Locate the cell with the specified text and output its [x, y] center coordinate. 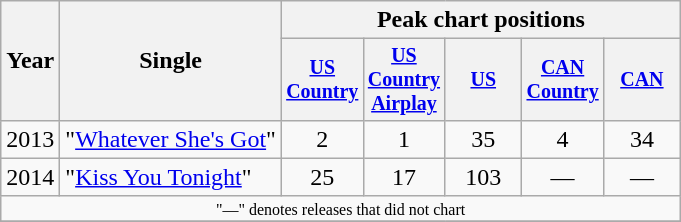
CAN [642, 80]
Year [30, 61]
Single [171, 61]
"Whatever She's Got" [171, 139]
1 [404, 139]
4 [563, 139]
2013 [30, 139]
Peak chart positions [480, 20]
US Country [322, 80]
17 [404, 177]
2014 [30, 177]
35 [484, 139]
US Country Airplay [404, 80]
US [484, 80]
"Kiss You Tonight" [171, 177]
CAN Country [563, 80]
34 [642, 139]
103 [484, 177]
25 [322, 177]
2 [322, 139]
"—" denotes releases that did not chart [341, 208]
